Pinpoint the cell where the given text exists, returning its (X, Y) midpoint coordinate. 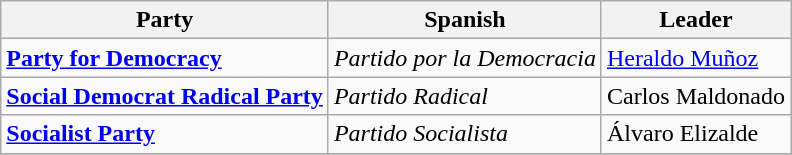
Spanish (464, 20)
Socialist Party (165, 134)
Partido Radical (464, 96)
Leader (696, 20)
Party for Democracy (165, 58)
Heraldo Muñoz (696, 58)
Partido por la Democracia (464, 58)
Party (165, 20)
Partido Socialista (464, 134)
Social Democrat Radical Party (165, 96)
Álvaro Elizalde (696, 134)
Carlos Maldonado (696, 96)
